Provide the (X, Y) coordinate of the cell's center where the given text is located.  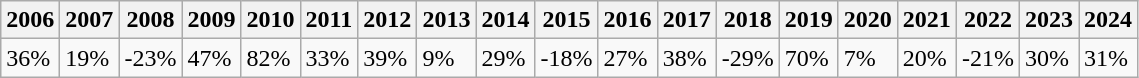
-29% (748, 58)
19% (90, 58)
20% (926, 58)
2021 (926, 20)
2010 (270, 20)
9% (446, 58)
-23% (150, 58)
2024 (1108, 20)
2014 (506, 20)
2009 (212, 20)
38% (686, 58)
7% (868, 58)
2015 (566, 20)
2011 (329, 20)
29% (506, 58)
2007 (90, 20)
2023 (1048, 20)
-21% (988, 58)
2018 (748, 20)
2016 (628, 20)
2012 (388, 20)
2008 (150, 20)
2020 (868, 20)
2006 (30, 20)
2022 (988, 20)
2013 (446, 20)
82% (270, 58)
33% (329, 58)
2019 (808, 20)
27% (628, 58)
39% (388, 58)
30% (1048, 58)
36% (30, 58)
2017 (686, 20)
31% (1108, 58)
-18% (566, 58)
47% (212, 58)
70% (808, 58)
